Capture the cell that displays the provided text and extract its [X, Y] central coordinate. 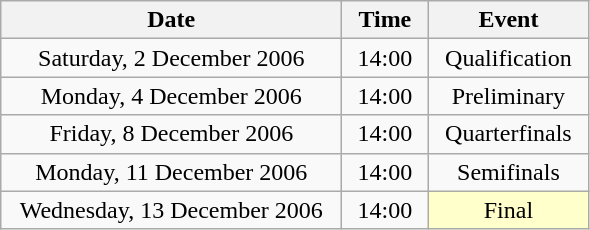
Qualification [508, 58]
Saturday, 2 December 2006 [172, 58]
Time [385, 20]
Friday, 8 December 2006 [172, 134]
Quarterfinals [508, 134]
Monday, 4 December 2006 [172, 96]
Preliminary [508, 96]
Semifinals [508, 172]
Monday, 11 December 2006 [172, 172]
Event [508, 20]
Date [172, 20]
Final [508, 210]
Wednesday, 13 December 2006 [172, 210]
